Capture the cell that displays the provided text and extract its (x, y) central coordinate. 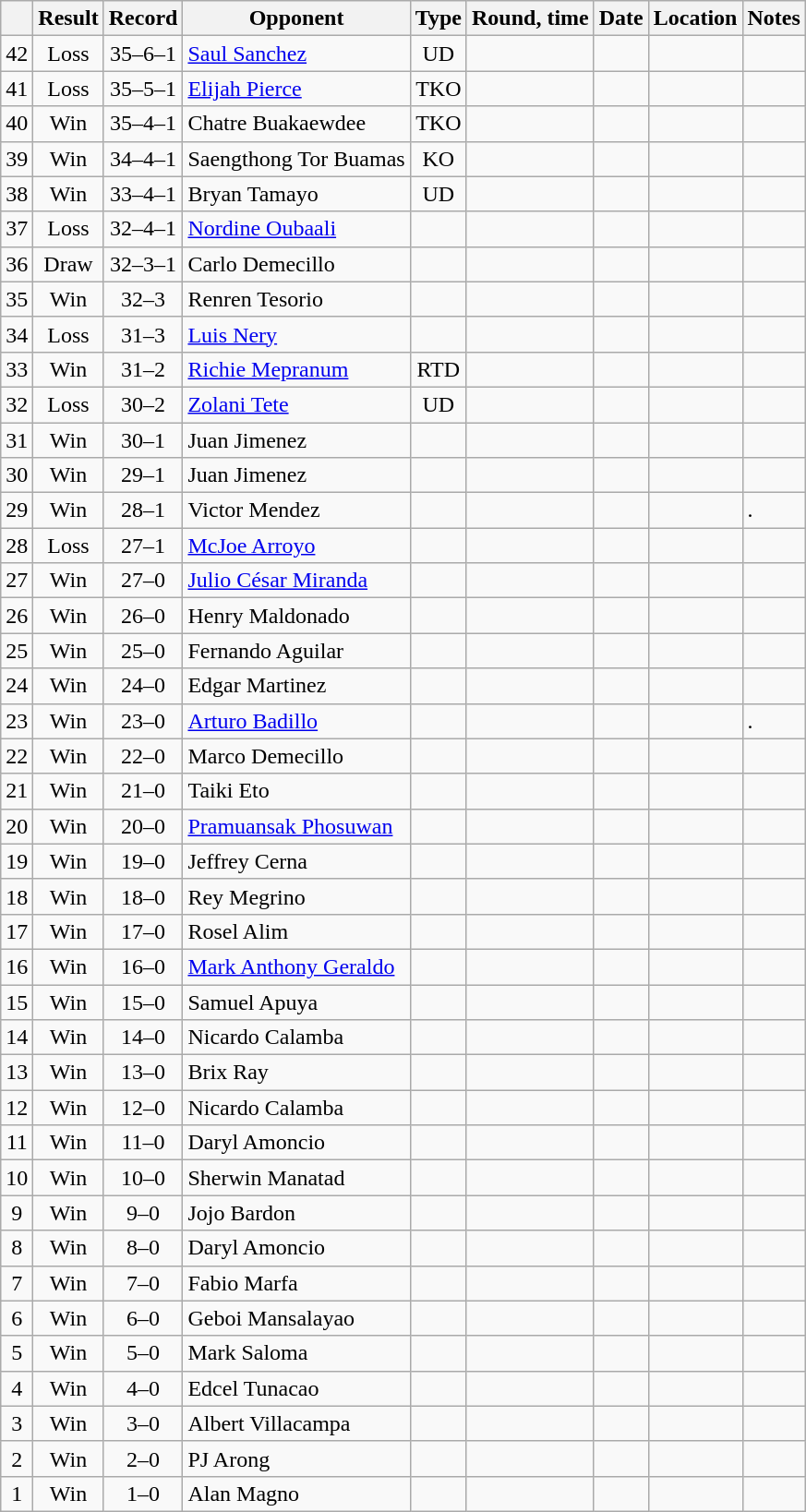
Julio César Miranda (296, 581)
33 (17, 369)
35–6–1 (143, 54)
7–0 (143, 1283)
32–4–1 (143, 229)
3 (17, 1423)
8 (17, 1248)
Jojo Bardon (296, 1213)
32–3–1 (143, 264)
Mark Saloma (296, 1353)
40 (17, 124)
Record (143, 18)
Zolani Tete (296, 404)
RTD (438, 369)
6–0 (143, 1318)
32–3 (143, 299)
28–1 (143, 510)
32 (17, 404)
21–0 (143, 791)
4 (17, 1388)
McJoe Arroyo (296, 546)
11 (17, 1143)
27–0 (143, 581)
Arturo Badillo (296, 721)
4–0 (143, 1388)
12–0 (143, 1108)
Opponent (296, 18)
31–3 (143, 334)
Henry Maldonado (296, 616)
36 (17, 264)
Nordine Oubaali (296, 229)
22 (17, 756)
6 (17, 1318)
Jeffrey Cerna (296, 861)
17–0 (143, 931)
Round, time (530, 18)
1–0 (143, 1494)
Rey Megrino (296, 896)
Geboi Mansalayao (296, 1318)
Edgar Martinez (296, 686)
Saengthong Tor Buamas (296, 159)
Mark Anthony Geraldo (296, 966)
Rosel Alim (296, 931)
2–0 (143, 1458)
35–4–1 (143, 124)
Elijah Pierce (296, 89)
16–0 (143, 966)
Victor Mendez (296, 510)
Bryan Tamayo (296, 194)
11–0 (143, 1143)
42 (17, 54)
24 (17, 686)
19–0 (143, 861)
Marco Demecillo (296, 756)
9–0 (143, 1213)
5 (17, 1353)
21 (17, 791)
31–2 (143, 369)
20 (17, 826)
18–0 (143, 896)
1 (17, 1494)
Pramuansak Phosuwan (296, 826)
10 (17, 1178)
12 (17, 1108)
15 (17, 1002)
3–0 (143, 1423)
35–5–1 (143, 89)
Renren Tesorio (296, 299)
26 (17, 616)
31 (17, 440)
Alan Magno (296, 1494)
19 (17, 861)
Fernando Aguilar (296, 651)
Draw (68, 264)
9 (17, 1213)
Samuel Apuya (296, 1002)
Fabio Marfa (296, 1283)
Luis Nery (296, 334)
Result (68, 18)
28 (17, 546)
Richie Mepranum (296, 369)
25–0 (143, 651)
Taiki Eto (296, 791)
5–0 (143, 1353)
16 (17, 966)
20–0 (143, 826)
34–4–1 (143, 159)
Type (438, 18)
17 (17, 931)
30–1 (143, 440)
18 (17, 896)
15–0 (143, 1002)
Brix Ray (296, 1073)
8–0 (143, 1248)
24–0 (143, 686)
Saul Sanchez (296, 54)
38 (17, 194)
Edcel Tunacao (296, 1388)
30 (17, 475)
KO (438, 159)
Chatre Buakaewdee (296, 124)
34 (17, 334)
27–1 (143, 546)
2 (17, 1458)
Sherwin Manatad (296, 1178)
PJ Arong (296, 1458)
29 (17, 510)
29–1 (143, 475)
37 (17, 229)
Location (695, 18)
33–4–1 (143, 194)
7 (17, 1283)
Albert Villacampa (296, 1423)
26–0 (143, 616)
41 (17, 89)
14 (17, 1038)
35 (17, 299)
Date (620, 18)
25 (17, 651)
27 (17, 581)
Carlo Demecillo (296, 264)
39 (17, 159)
22–0 (143, 756)
13 (17, 1073)
Notes (774, 18)
30–2 (143, 404)
23–0 (143, 721)
23 (17, 721)
10–0 (143, 1178)
14–0 (143, 1038)
13–0 (143, 1073)
